Search for the cell housing the specified text and yield its (x, y) center coordinate. 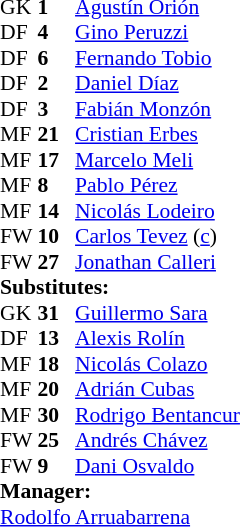
21 (57, 135)
Manager: (120, 491)
25 (57, 441)
Rodrigo Bentancur (158, 415)
Guillermo Sara (158, 313)
Pablo Pérez (158, 185)
9 (57, 466)
Daniel Díaz (158, 83)
Nicolás Colazo (158, 364)
Carlos Tevez (c) (158, 237)
Fernando Tobio (158, 58)
Jonathan Calleri (158, 262)
2 (57, 83)
18 (57, 364)
Dani Osvaldo (158, 466)
13 (57, 339)
8 (57, 185)
4 (57, 33)
Andrés Chávez (158, 441)
Fabián Monzón (158, 109)
30 (57, 415)
31 (57, 313)
GK (19, 313)
20 (57, 389)
Marcelo Meli (158, 160)
10 (57, 237)
17 (57, 160)
27 (57, 262)
14 (57, 211)
3 (57, 109)
Gino Peruzzi (158, 33)
6 (57, 58)
Adrián Cubas (158, 389)
Nicolás Lodeiro (158, 211)
Substitutes: (120, 287)
Alexis Rolín (158, 339)
Cristian Erbes (158, 135)
